Search for the cell housing the specified text and yield its (x, y) center coordinate. 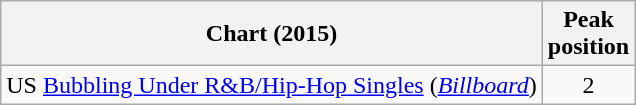
US Bubbling Under R&B/Hip-Hop Singles (Billboard) (272, 85)
2 (588, 85)
Chart (2015) (272, 34)
Peakposition (588, 34)
